Detect which cell encompasses the target text, then output its [X, Y] center coordinate. 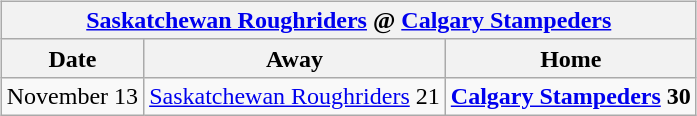
Home [570, 58]
Away [295, 58]
November 13 [72, 96]
Saskatchewan Roughriders 21 [295, 96]
Saskatchewan Roughriders @ Calgary Stampeders [348, 20]
Date [72, 58]
Calgary Stampeders 30 [570, 96]
